Provide the [X, Y] coordinate of the cell's center where the given text is located.  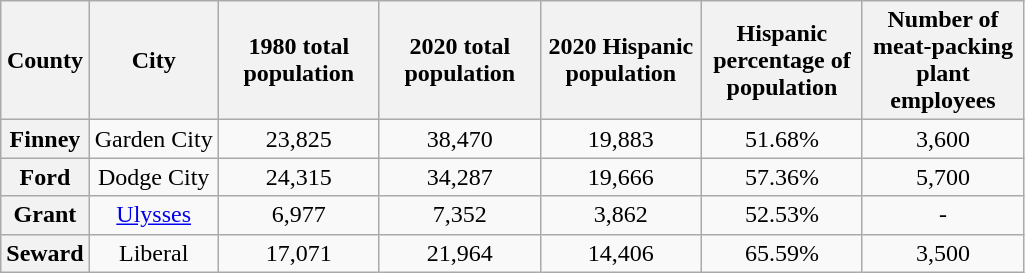
Grant [45, 215]
Hispanic percentage of population [782, 60]
51.68% [782, 139]
17,071 [298, 253]
City [154, 60]
2020 total population [460, 60]
3,500 [942, 253]
3,862 [620, 215]
19,883 [620, 139]
19,666 [620, 177]
38,470 [460, 139]
2020 Hispanic population [620, 60]
Ford [45, 177]
Liberal [154, 253]
County [45, 60]
21,964 [460, 253]
6,977 [298, 215]
- [942, 215]
57.36% [782, 177]
65.59% [782, 253]
34,287 [460, 177]
1980 total population [298, 60]
Ulysses [154, 215]
52.53% [782, 215]
Finney [45, 139]
5,700 [942, 177]
Number of meat-packing plant employees [942, 60]
3,600 [942, 139]
7,352 [460, 215]
Seward [45, 253]
23,825 [298, 139]
Garden City [154, 139]
14,406 [620, 253]
Dodge City [154, 177]
24,315 [298, 177]
